Identify which cell holds the provided text, then report its (X, Y) central coordinate. 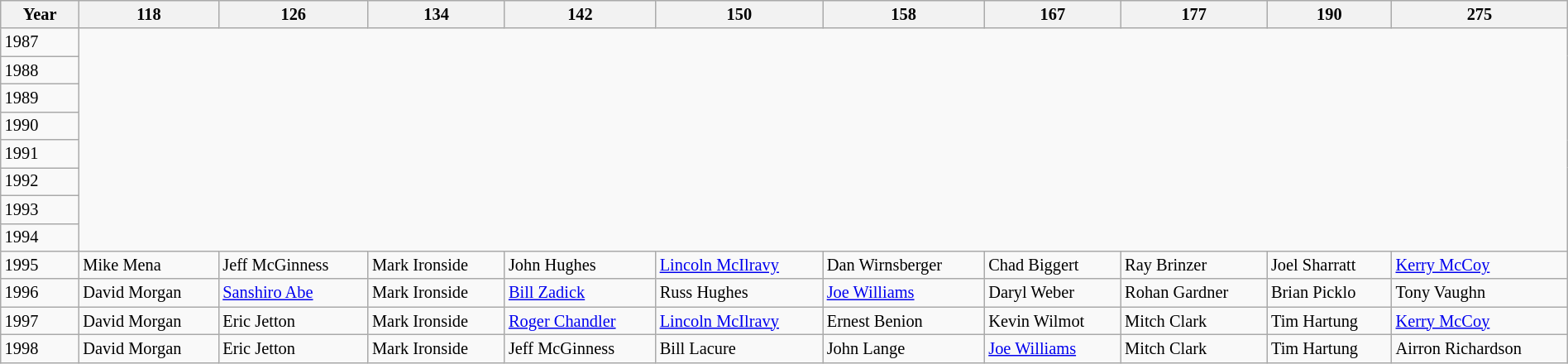
Mike Mena (149, 265)
1989 (40, 98)
John Hughes (581, 265)
Russ Hughes (739, 293)
150 (739, 14)
John Lange (904, 348)
142 (581, 14)
167 (1052, 14)
1994 (40, 237)
Rohan Gardner (1194, 293)
1995 (40, 265)
1992 (40, 181)
1991 (40, 154)
118 (149, 14)
126 (293, 14)
190 (1330, 14)
275 (1480, 14)
Bill Lacure (739, 348)
1990 (40, 126)
1988 (40, 70)
1997 (40, 321)
Joel Sharratt (1330, 265)
Daryl Weber (1052, 293)
Brian Picklo (1330, 293)
Ernest Benion (904, 321)
177 (1194, 14)
Chad Biggert (1052, 265)
Year (40, 14)
1996 (40, 293)
Tony Vaughn (1480, 293)
134 (437, 14)
Ray Brinzer (1194, 265)
1993 (40, 209)
Sanshiro Abe (293, 293)
1998 (40, 348)
Kevin Wilmot (1052, 321)
1987 (40, 42)
158 (904, 14)
Bill Zadick (581, 293)
Airron Richardson (1480, 348)
Roger Chandler (581, 321)
Dan Wirnsberger (904, 265)
